Capture the cell that displays the provided text and extract its (x, y) central coordinate. 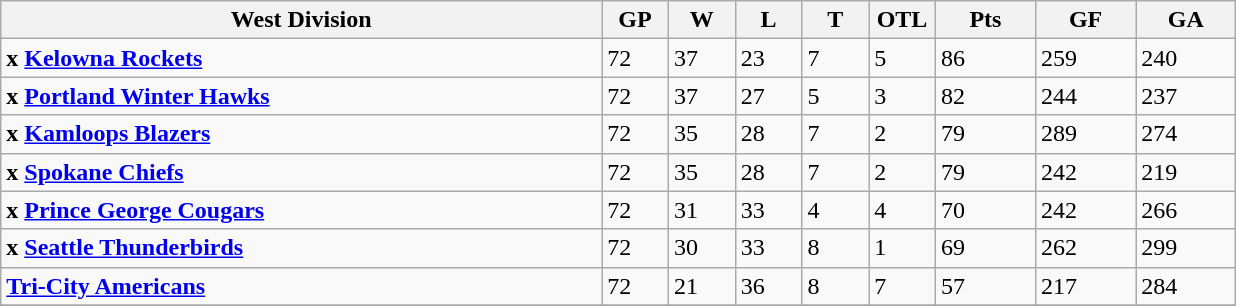
T (836, 20)
259 (1086, 58)
274 (1186, 134)
299 (1186, 248)
284 (1186, 286)
1 (902, 248)
OTL (902, 20)
244 (1086, 96)
x Seattle Thunderbirds (302, 248)
West Division (302, 20)
237 (1186, 96)
69 (985, 248)
W (702, 20)
GF (1086, 20)
266 (1186, 210)
82 (985, 96)
GP (636, 20)
289 (1086, 134)
240 (1186, 58)
219 (1186, 172)
x Portland Winter Hawks (302, 96)
Pts (985, 20)
3 (902, 96)
23 (768, 58)
x Kamloops Blazers (302, 134)
L (768, 20)
27 (768, 96)
x Spokane Chiefs (302, 172)
21 (702, 286)
217 (1086, 286)
57 (985, 286)
86 (985, 58)
70 (985, 210)
Tri-City Americans (302, 286)
x Prince George Cougars (302, 210)
GA (1186, 20)
x Kelowna Rockets (302, 58)
262 (1086, 248)
30 (702, 248)
36 (768, 286)
31 (702, 210)
